Identify which cell holds the provided text, then report its (X, Y) central coordinate. 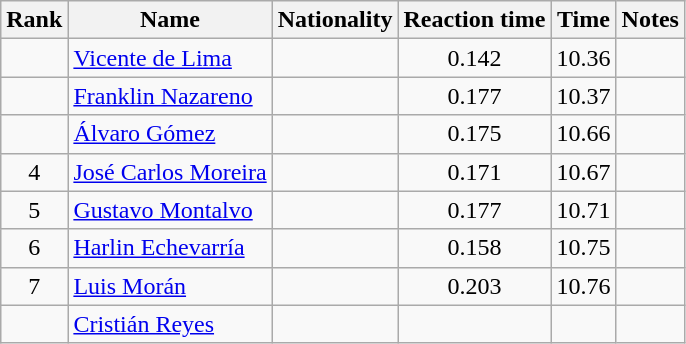
10.37 (584, 96)
10.36 (584, 58)
10.75 (584, 248)
10.76 (584, 286)
Reaction time (474, 20)
0.171 (474, 172)
6 (34, 248)
Gustavo Montalvo (170, 210)
10.67 (584, 172)
Name (170, 20)
Harlin Echevarría (170, 248)
0.142 (474, 58)
4 (34, 172)
10.71 (584, 210)
Vicente de Lima (170, 58)
Nationality (335, 20)
Rank (34, 20)
0.158 (474, 248)
0.203 (474, 286)
0.175 (474, 134)
Luis Morán (170, 286)
Franklin Nazareno (170, 96)
Notes (650, 20)
Álvaro Gómez (170, 134)
Cristián Reyes (170, 324)
Time (584, 20)
10.66 (584, 134)
José Carlos Moreira (170, 172)
7 (34, 286)
5 (34, 210)
